Extract the (x, y) coordinate from the center of the cell holding the provided text.  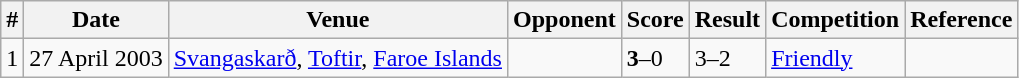
3–2 (727, 58)
# (12, 20)
Venue (338, 20)
27 April 2003 (96, 58)
Competition (836, 20)
Friendly (836, 58)
Svangaskarð, Toftir, Faroe Islands (338, 58)
Date (96, 20)
3–0 (655, 58)
1 (12, 58)
Score (655, 20)
Result (727, 20)
Reference (962, 20)
Opponent (564, 20)
